Pinpoint the cell where the given text exists, returning its [X, Y] midpoint coordinate. 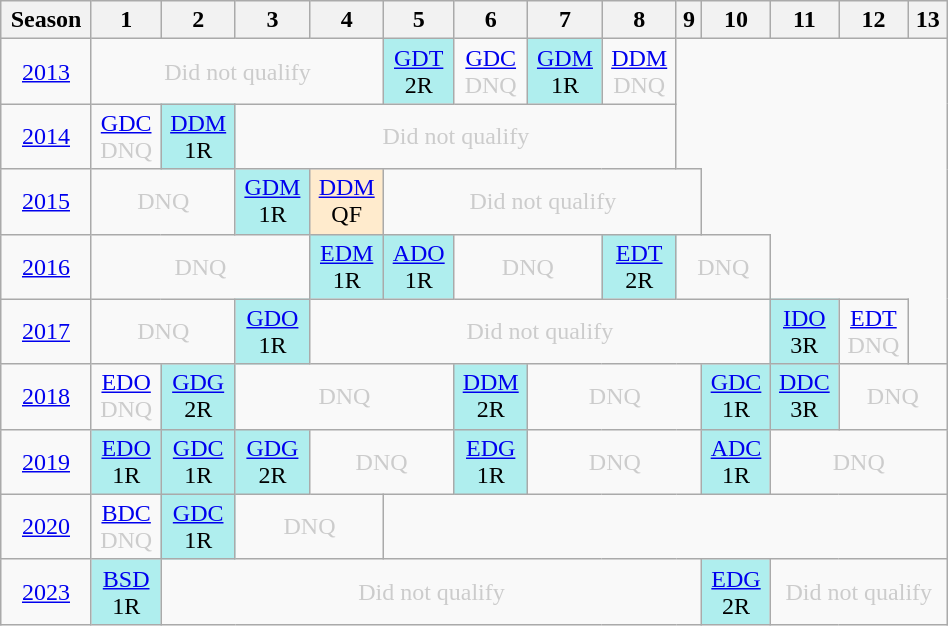
ADC1R [736, 462]
6 [491, 20]
EDO1R [126, 462]
5 [419, 20]
7 [565, 20]
1 [126, 20]
EDG1R [491, 462]
2013 [46, 72]
EDM1R [347, 266]
13 [928, 20]
2020 [46, 526]
BSD1R [126, 592]
8 [639, 20]
DDC3R [804, 396]
ADO1R [419, 266]
2019 [46, 462]
DDM2R [491, 396]
4 [347, 20]
3 [272, 20]
2017 [46, 332]
10 [736, 20]
GDT2R [419, 72]
EDODNQ [126, 396]
DDMQF [347, 202]
EDTDNQ [873, 332]
IDO3R [804, 332]
GDO1R [272, 332]
2014 [46, 136]
2018 [46, 396]
2023 [46, 592]
DDM1R [198, 136]
9 [689, 20]
EDG2R [736, 592]
EDT2R [639, 266]
2 [198, 20]
11 [804, 20]
BDCDNQ [126, 526]
Season [46, 20]
DDMDNQ [639, 72]
2015 [46, 202]
12 [873, 20]
2016 [46, 266]
